Detect which cell encompasses the target text, then output its (x, y) center coordinate. 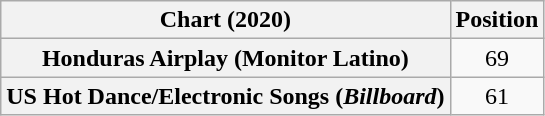
Chart (2020) (226, 20)
US Hot Dance/Electronic Songs (Billboard) (226, 96)
Position (497, 20)
69 (497, 58)
61 (497, 96)
Honduras Airplay (Monitor Latino) (226, 58)
